Detect which cell encompasses the target text, then output its [x, y] center coordinate. 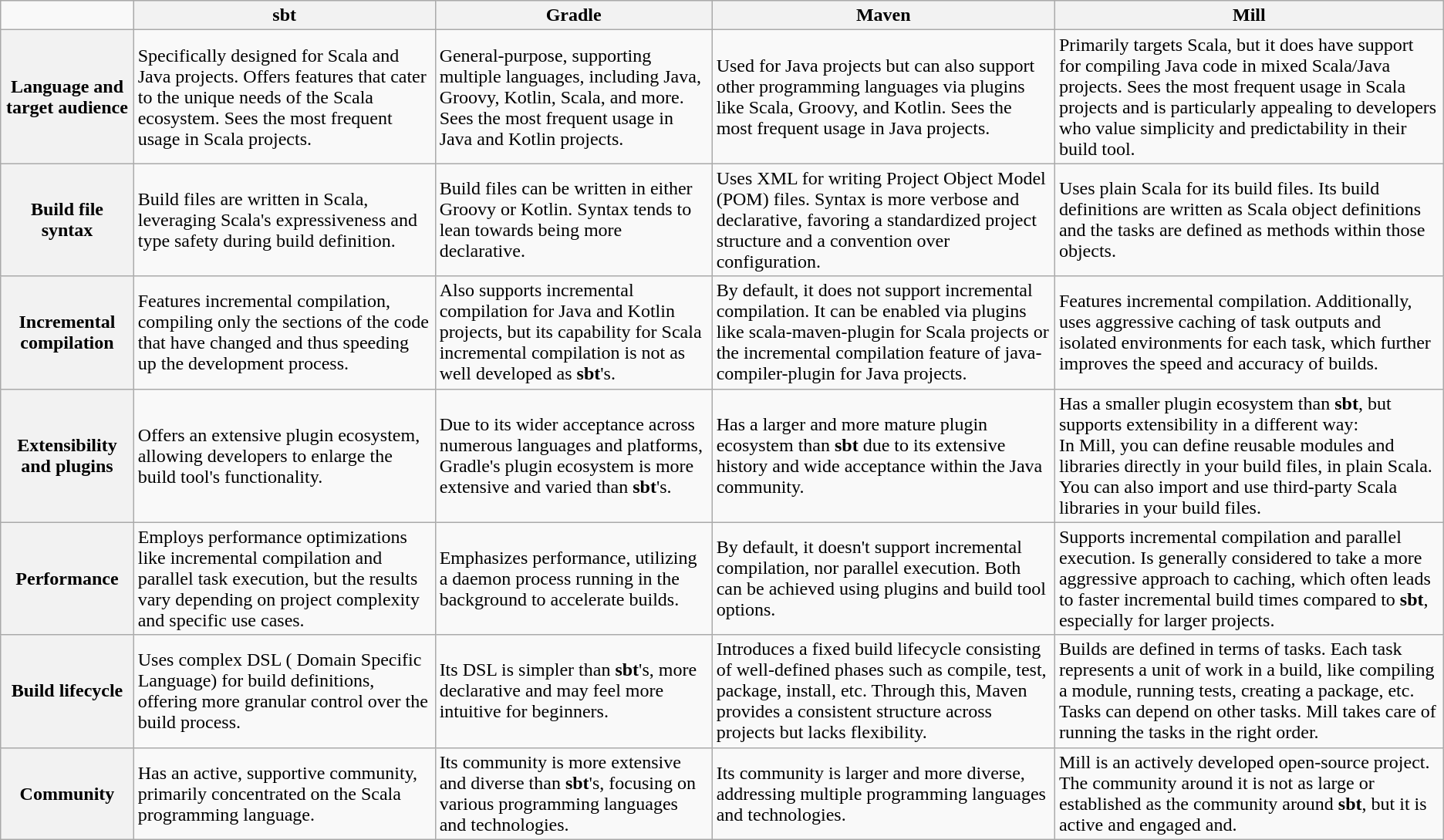
Incremental compilation [67, 332]
Build file syntax [67, 220]
Build files are written in Scala, leveraging Scala's expressiveness and type safety during build definition. [284, 220]
Has an active, supportive community, primarily concentrated on the Scala programming language. [284, 793]
Performance [67, 579]
Build files can be written in either Groovy or Kotlin. Syntax tends to lean towards being more declarative. [574, 220]
Its community is larger and more diverse, addressing multiple programming languages and technologies. [883, 793]
By default, it doesn't support incremental compilation, nor parallel execution. Both can be achieved using plugins and build tool options. [883, 579]
Has a larger and more mature plugin ecosystem than sbt due to its extensive history and wide acceptance within the Java community. [883, 455]
Maven [883, 15]
Mill [1249, 15]
Its community is more extensive and diverse than sbt's, focusing on various programming languages and technologies. [574, 793]
Its DSL is simpler than sbt's, more declarative and may feel more intuitive for beginners. [574, 691]
sbt [284, 15]
Build lifecycle [67, 691]
Emphasizes performance, utilizing a daemon process running in the background to accelerate builds. [574, 579]
Gradle [574, 15]
Due to its wider acceptance across numerous languages and platforms, Gradle's plugin ecosystem is more extensive and varied than sbt's. [574, 455]
Language and target audience [67, 97]
Uses complex DSL ( Domain Specific Language) for build definitions, offering more granular control over the build process. [284, 691]
Community [67, 793]
Offers an extensive plugin ecosystem, allowing developers to enlarge the build tool's functionality. [284, 455]
Extensibility and plugins [67, 455]
Features incremental compilation, compiling only the sections of the code that have changed and thus speeding up the development process. [284, 332]
